Search for the cell housing the specified text and yield its (x, y) center coordinate. 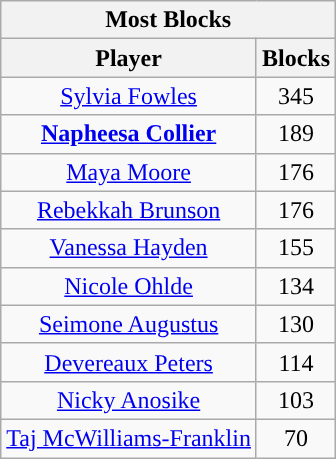
Vanessa Hayden (129, 248)
114 (296, 362)
Player (129, 58)
Sylvia Fowles (129, 96)
Most Blocks (168, 20)
Blocks (296, 58)
345 (296, 96)
Napheesa Collier (129, 134)
70 (296, 438)
189 (296, 134)
Taj McWilliams-Franklin (129, 438)
134 (296, 286)
Nicky Anosike (129, 400)
Rebekkah Brunson (129, 210)
130 (296, 324)
155 (296, 248)
Maya Moore (129, 172)
103 (296, 400)
Nicole Ohlde (129, 286)
Devereaux Peters (129, 362)
Seimone Augustus (129, 324)
